Identify which cell holds the provided text, then report its [x, y] central coordinate. 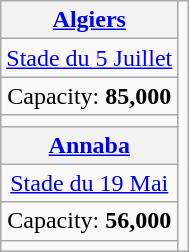
Stade du 19 Mai [90, 183]
Capacity: 85,000 [90, 96]
Algiers [90, 20]
Capacity: 56,000 [90, 221]
Stade du 5 Juillet [90, 58]
Annaba [90, 145]
